Determine the [X, Y] coordinate at the center of the cell enclosing the given text.  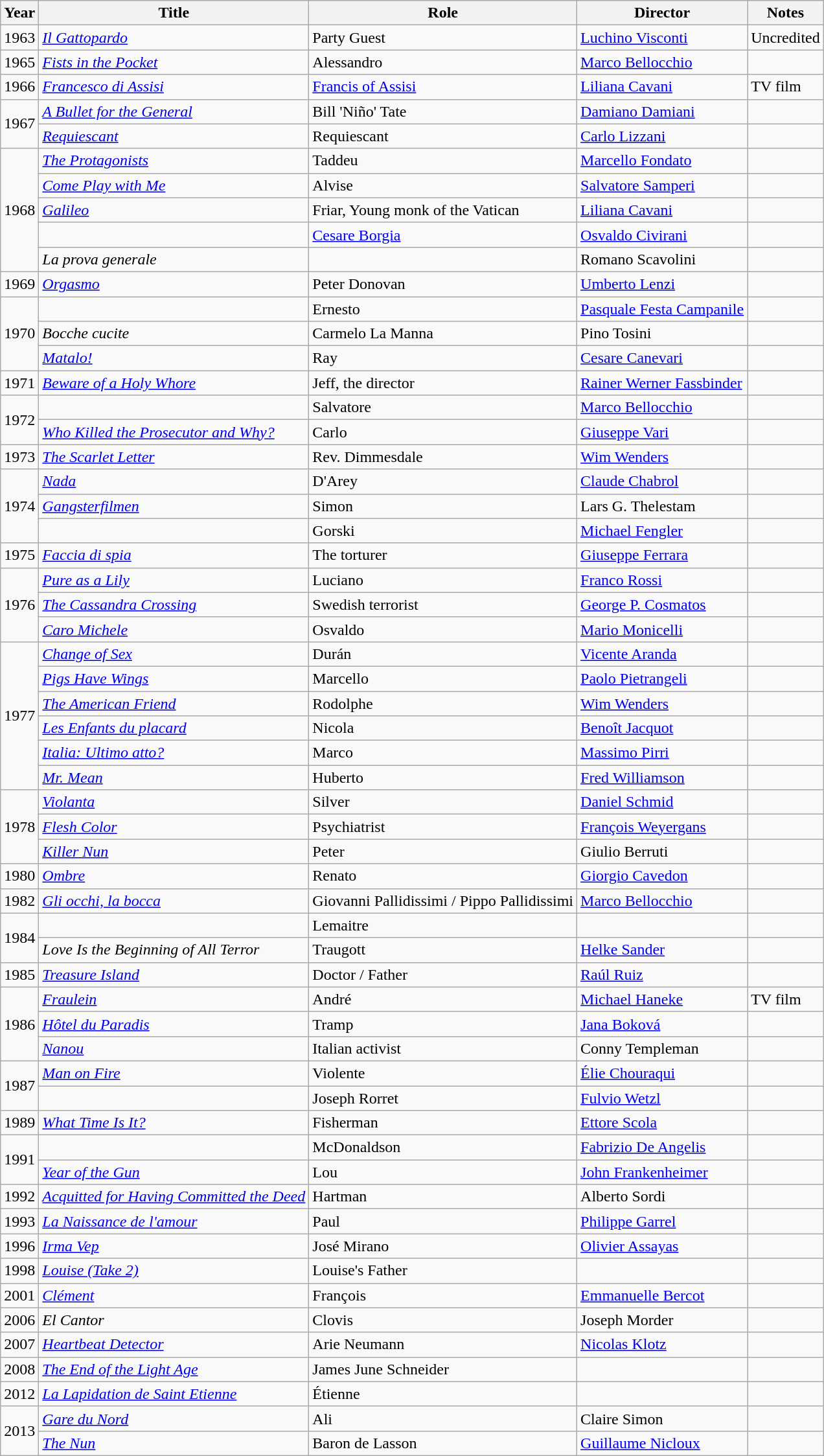
Beware of a Holy Whore [174, 383]
Salvatore [443, 408]
1984 [19, 938]
François [443, 1295]
Alberto Sordi [662, 1197]
Pasquale Festa Campanile [662, 309]
Renato [443, 876]
Jeff, the director [443, 383]
Fraulein [174, 999]
Year [19, 13]
Pure as a Lily [174, 580]
2012 [19, 1394]
The American Friend [174, 703]
Michael Haneke [662, 999]
Jana Boková [662, 1024]
Italian activist [443, 1048]
Bill 'Niño' Tate [443, 111]
Marco [443, 753]
Mr. Mean [174, 778]
Les Enfants du placard [174, 728]
Fabrizio De Angelis [662, 1148]
1991 [19, 1160]
Psychiatrist [443, 827]
François Weyergans [662, 827]
What Time Is It? [174, 1123]
Huberto [443, 778]
1989 [19, 1123]
Traugott [443, 950]
Silver [443, 802]
John Frankenheimer [662, 1172]
Alessandro [443, 62]
1975 [19, 555]
Joseph Rorret [443, 1098]
Francesco di Assisi [174, 87]
1985 [19, 975]
Carlo Lizzani [662, 136]
2008 [19, 1369]
Lou [443, 1172]
Gli occhi, la bocca [174, 901]
André [443, 999]
Acquitted for Having Committed the Deed [174, 1197]
Emmanuelle Bercot [662, 1295]
Ali [443, 1418]
1971 [19, 383]
Benoît Jacquot [662, 728]
Giorgio Cavedon [662, 876]
La Lapidation de Saint Etienne [174, 1394]
The torturer [443, 555]
1968 [19, 210]
Nicola [443, 728]
1973 [19, 457]
Paolo Pietrangeli [662, 678]
Guillaume Nicloux [662, 1443]
The Protagonists [174, 161]
Flesh Color [174, 827]
Gorski [443, 531]
Olivier Assayas [662, 1246]
1980 [19, 876]
Luchino Visconti [662, 38]
Marcello Fondato [662, 161]
1996 [19, 1246]
Paul [443, 1221]
Louise's Father [443, 1271]
Matalo! [174, 358]
Francis of Assisi [443, 87]
Alvise [443, 185]
Lars G. Thelestam [662, 506]
Il Gattopardo [174, 38]
Title [174, 13]
Come Play with Me [174, 185]
Party Guest [443, 38]
Salvatore Samperi [662, 185]
Doctor / Father [443, 975]
Gangsterfilmen [174, 506]
Peter Donovan [443, 284]
Giuseppe Vari [662, 432]
1965 [19, 62]
The End of the Light Age [174, 1369]
Hartman [443, 1197]
Claire Simon [662, 1418]
Taddeu [443, 161]
Fulvio Wetzl [662, 1098]
Man on Fire [174, 1073]
Italia: Ultimo atto? [174, 753]
Ettore Scola [662, 1123]
Cesare Canevari [662, 358]
Pino Tosini [662, 334]
Ray [443, 358]
Clément [174, 1295]
Notes [786, 13]
Vicente Aranda [662, 654]
2006 [19, 1320]
D'Arey [443, 481]
1982 [19, 901]
Treasure Island [174, 975]
Fists in the Pocket [174, 62]
George P. Cosmatos [662, 605]
1978 [19, 827]
Fred Williamson [662, 778]
Carmelo La Manna [443, 334]
Gare du Nord [174, 1418]
Joseph Morder [662, 1320]
Michael Fengler [662, 531]
Étienne [443, 1394]
Rainer Werner Fassbinder [662, 383]
Franco Rossi [662, 580]
Raúl Ruiz [662, 975]
Nicolas Klotz [662, 1345]
Love Is the Beginning of All Terror [174, 950]
Luciano [443, 580]
The Scarlet Letter [174, 457]
1969 [19, 284]
Simon [443, 506]
Director [662, 13]
Marcello [443, 678]
Nada [174, 481]
Ombre [174, 876]
Damiano Damiani [662, 111]
1986 [19, 1024]
Claude Chabrol [662, 481]
Change of Sex [174, 654]
2007 [19, 1345]
Élie Chouraqui [662, 1073]
1998 [19, 1271]
1967 [19, 124]
Helke Sander [662, 950]
Romano Scavolini [662, 259]
Pigs Have Wings [174, 678]
1963 [19, 38]
Irma Vep [174, 1246]
Carlo [443, 432]
Giovanni Pallidissimi / Pippo Pallidissimi [443, 901]
Violente [443, 1073]
La prova generale [174, 259]
Caro Michele [174, 629]
Hôtel du Paradis [174, 1024]
1974 [19, 506]
Uncredited [786, 38]
Clovis [443, 1320]
Massimo Pirri [662, 753]
2001 [19, 1295]
Tramp [443, 1024]
Ernesto [443, 309]
1966 [19, 87]
Rodolphe [443, 703]
Friar, Young monk of the Vatican [443, 210]
1976 [19, 605]
Swedish terrorist [443, 605]
Orgasmo [174, 284]
2013 [19, 1431]
Giuseppe Ferrara [662, 555]
1993 [19, 1221]
Conny Templeman [662, 1048]
Cesare Borgia [443, 235]
Daniel Schmid [662, 802]
James June Schneider [443, 1369]
Durán [443, 654]
1977 [19, 715]
1992 [19, 1197]
A Bullet for the General [174, 111]
1970 [19, 334]
Arie Neumann [443, 1345]
1987 [19, 1085]
Rev. Dimmesdale [443, 457]
Mario Monicelli [662, 629]
McDonaldson [443, 1148]
Lemaitre [443, 925]
Umberto Lenzi [662, 284]
Bocche cucite [174, 334]
Giulio Berruti [662, 851]
Peter [443, 851]
Galileo [174, 210]
The Cassandra Crossing [174, 605]
Fisherman [443, 1123]
Faccia di spia [174, 555]
1972 [19, 420]
Nanou [174, 1048]
Osvaldo Civirani [662, 235]
Louise (Take 2) [174, 1271]
Role [443, 13]
Violanta [174, 802]
José Mirano [443, 1246]
Baron de Lasson [443, 1443]
El Cantor [174, 1320]
The Nun [174, 1443]
Heartbeat Detector [174, 1345]
Osvaldo [443, 629]
Year of the Gun [174, 1172]
Philippe Garrel [662, 1221]
Who Killed the Prosecutor and Why? [174, 432]
La Naissance de l'amour [174, 1221]
Killer Nun [174, 851]
